For the text-containing cell, return its midpoint in [X, Y] coordinate format. 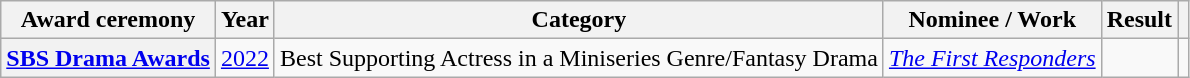
Award ceremony [108, 20]
SBS Drama Awards [108, 58]
The First Responders [992, 58]
Year [244, 20]
Best Supporting Actress in a Miniseries Genre/Fantasy Drama [578, 58]
2022 [244, 58]
Nominee / Work [992, 20]
Result [1139, 20]
Category [578, 20]
